Return the [x, y] coordinate for the center point of the cell that contains the specified text.  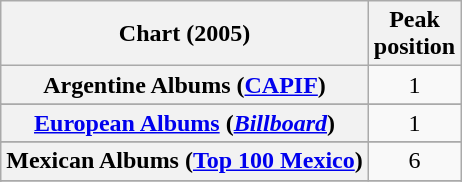
European Albums (Billboard) [185, 123]
Peakposition [414, 34]
Mexican Albums (Top 100 Mexico) [185, 161]
6 [414, 161]
Argentine Albums (CAPIF) [185, 85]
Chart (2005) [185, 34]
